Identify which cell holds the provided text, then report its (x, y) central coordinate. 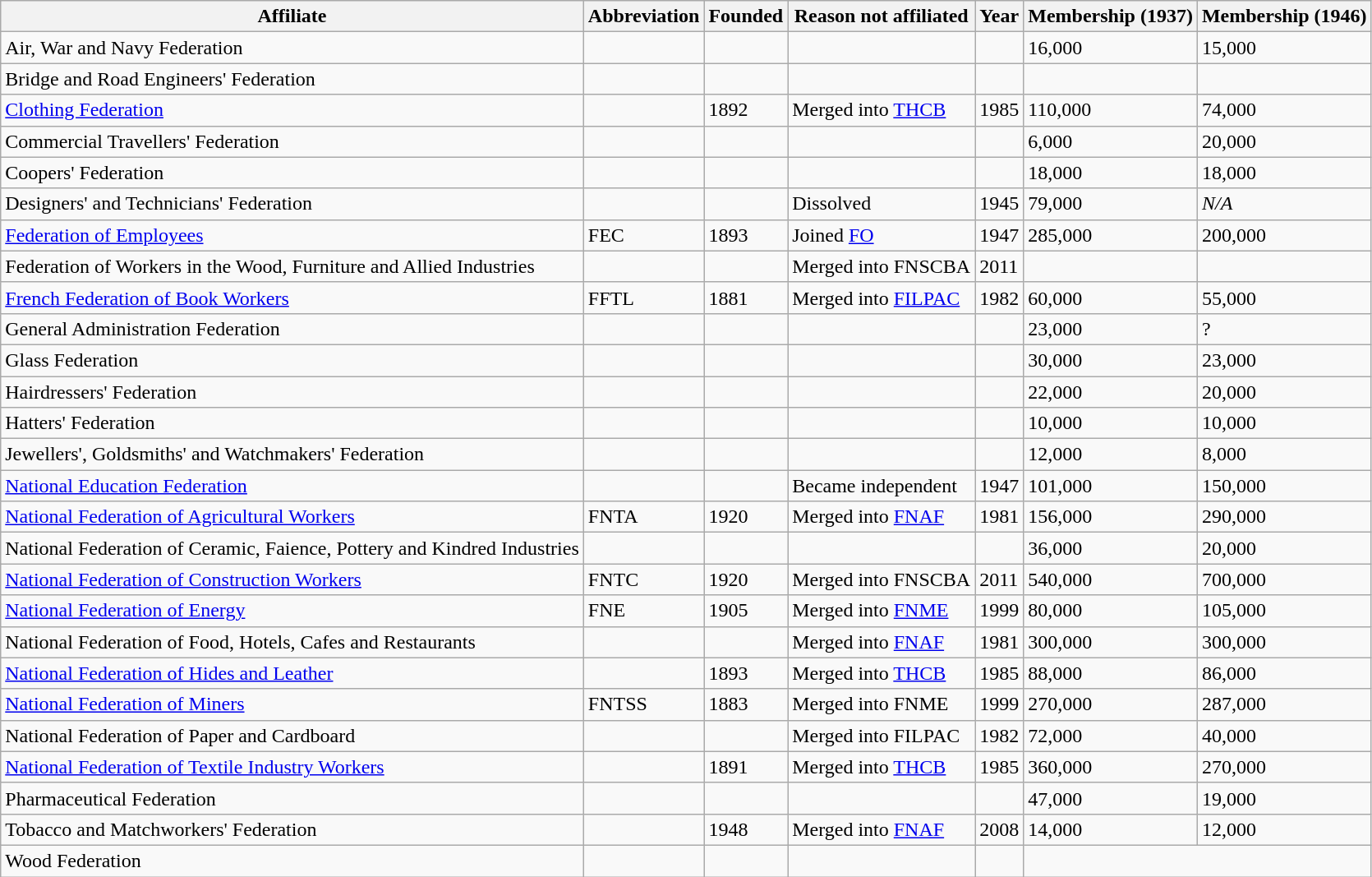
156,000 (1111, 517)
Designers' and Technicians' Federation (292, 204)
1881 (746, 298)
Commercial Travellers' Federation (292, 141)
National Federation of Hides and Leather (292, 673)
? (1284, 329)
200,000 (1284, 235)
Air, War and Navy Federation (292, 48)
60,000 (1111, 298)
FFTL (644, 298)
2008 (999, 829)
22,000 (1111, 392)
150,000 (1284, 486)
FNTC (644, 579)
National Federation of Agricultural Workers (292, 517)
General Administration Federation (292, 329)
105,000 (1284, 611)
Dissolved (882, 204)
Coopers' Federation (292, 173)
Membership (1946) (1284, 16)
National Federation of Ceramic, Faience, Pottery and Kindred Industries (292, 548)
101,000 (1111, 486)
47,000 (1111, 798)
National Federation of Construction Workers (292, 579)
Clothing Federation (292, 110)
FNTSS (644, 704)
Joined FO (882, 235)
14,000 (1111, 829)
1905 (746, 611)
FNE (644, 611)
1892 (746, 110)
700,000 (1284, 579)
French Federation of Book Workers (292, 298)
National Federation of Textile Industry Workers (292, 767)
74,000 (1284, 110)
National Federation of Energy (292, 611)
360,000 (1111, 767)
540,000 (1111, 579)
Jewellers', Goldsmiths' and Watchmakers' Federation (292, 455)
285,000 (1111, 235)
30,000 (1111, 360)
16,000 (1111, 48)
Hatters' Federation (292, 423)
1945 (999, 204)
Glass Federation (292, 360)
Reason not affiliated (882, 16)
Abbreviation (644, 16)
National Federation of Paper and Cardboard (292, 736)
Federation of Employees (292, 235)
80,000 (1111, 611)
55,000 (1284, 298)
FEC (644, 235)
1891 (746, 767)
Affiliate (292, 16)
15,000 (1284, 48)
Tobacco and Matchworkers' Federation (292, 829)
Wood Federation (292, 861)
6,000 (1111, 141)
Membership (1937) (1111, 16)
110,000 (1111, 110)
8,000 (1284, 455)
Federation of Workers in the Wood, Furniture and Allied Industries (292, 266)
National Federation of Miners (292, 704)
1948 (746, 829)
1883 (746, 704)
National Education Federation (292, 486)
Became independent (882, 486)
72,000 (1111, 736)
36,000 (1111, 548)
88,000 (1111, 673)
Founded (746, 16)
Hairdressers' Federation (292, 392)
Bridge and Road Engineers' Federation (292, 79)
86,000 (1284, 673)
79,000 (1111, 204)
Pharmaceutical Federation (292, 798)
19,000 (1284, 798)
N/A (1284, 204)
National Federation of Food, Hotels, Cafes and Restaurants (292, 642)
290,000 (1284, 517)
40,000 (1284, 736)
Year (999, 16)
FNTA (644, 517)
287,000 (1284, 704)
